From the cell containing the given text, extract its center point as [x, y] coordinate. 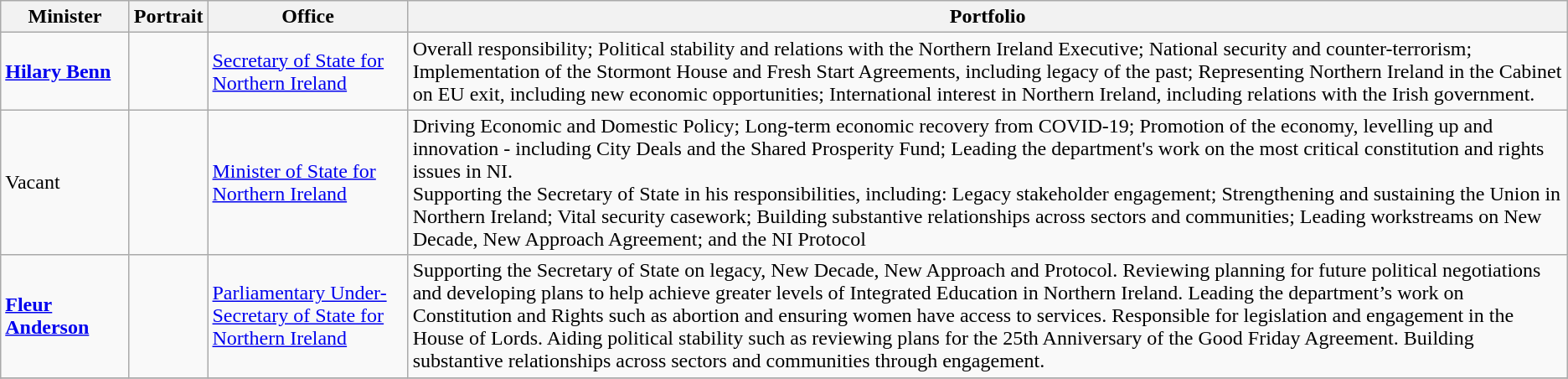
Vacant [65, 183]
Portrait [168, 17]
Secretary of State for Northern Ireland [308, 71]
Minister [65, 17]
Office [308, 17]
Portfolio [988, 17]
Minister of State for Northern Ireland [308, 183]
Hilary Benn [65, 71]
Fleur Anderson [65, 316]
Parliamentary Under-Secretary of State for Northern Ireland [308, 316]
